Provide the [x, y] coordinate of the cell's center where the given text is located.  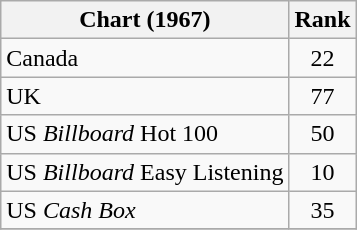
22 [322, 58]
US Cash Box [145, 210]
35 [322, 210]
US Billboard Hot 100 [145, 134]
77 [322, 96]
Rank [322, 20]
10 [322, 172]
UK [145, 96]
50 [322, 134]
US Billboard Easy Listening [145, 172]
Canada [145, 58]
Chart (1967) [145, 20]
